For the text-containing cell, return its midpoint in (x, y) coordinate format. 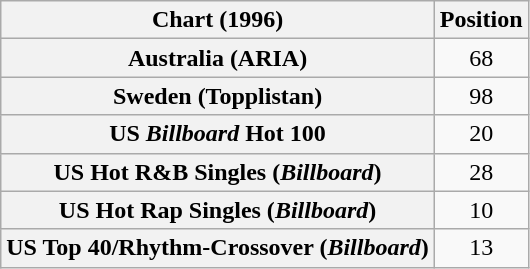
20 (481, 134)
US Hot Rap Singles (Billboard) (218, 210)
98 (481, 96)
Sweden (Topplistan) (218, 96)
Chart (1996) (218, 20)
US Hot R&B Singles (Billboard) (218, 172)
13 (481, 248)
10 (481, 210)
28 (481, 172)
68 (481, 58)
US Billboard Hot 100 (218, 134)
Position (481, 20)
Australia (ARIA) (218, 58)
US Top 40/Rhythm-Crossover (Billboard) (218, 248)
